Pinpoint the cell where the given text exists, returning its [X, Y] midpoint coordinate. 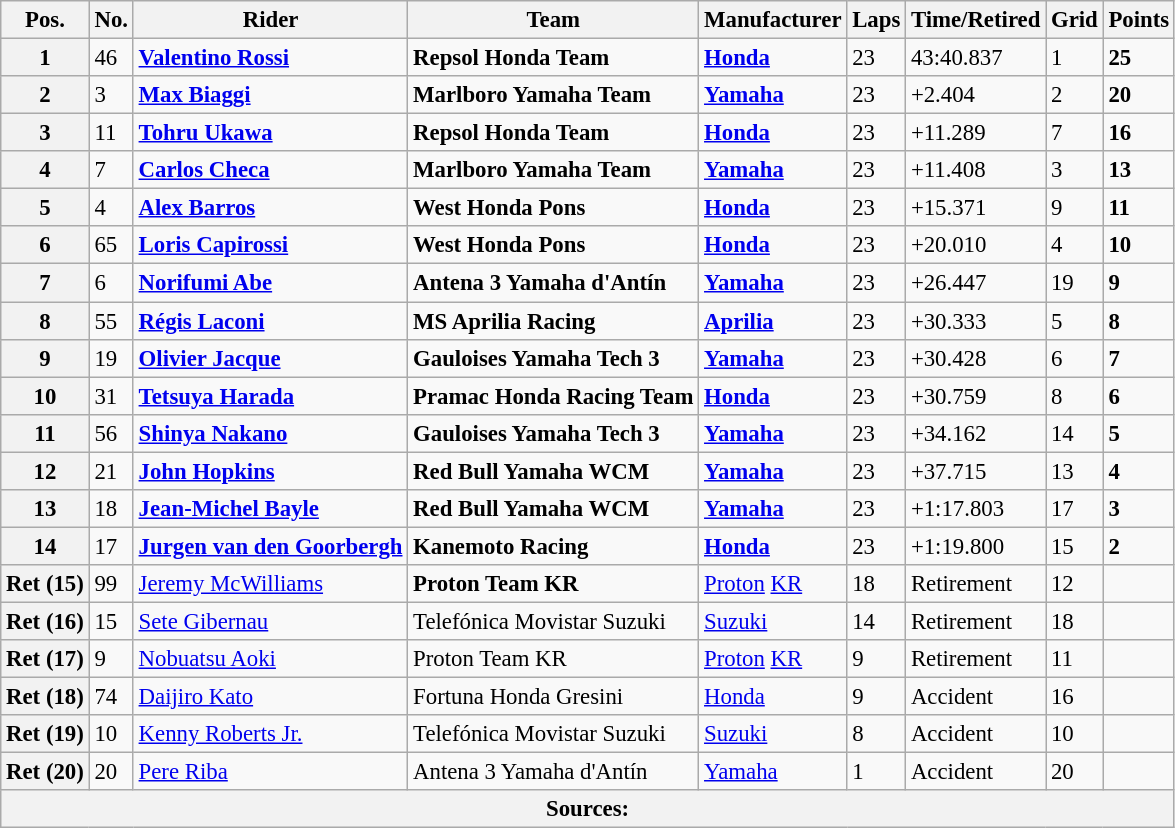
Sources: [588, 809]
No. [111, 20]
Jurgen van den Goorbergh [270, 546]
Aprilia [773, 321]
Tetsuya Harada [270, 396]
Points [1138, 20]
Sete Gibernau [270, 621]
+11.408 [976, 170]
Manufacturer [773, 20]
74 [111, 697]
Pramac Honda Racing Team [554, 396]
+1:17.803 [976, 509]
Tohru Ukawa [270, 133]
John Hopkins [270, 471]
Valentino Rossi [270, 58]
46 [111, 58]
+20.010 [976, 245]
25 [1138, 58]
Ret (15) [45, 584]
Ret (20) [45, 772]
+37.715 [976, 471]
+30.428 [976, 358]
+1:19.800 [976, 546]
+30.333 [976, 321]
Alex Barros [270, 208]
Max Biaggi [270, 95]
Nobuatsu Aoki [270, 659]
+26.447 [976, 283]
Ret (18) [45, 697]
Pere Riba [270, 772]
Kanemoto Racing [554, 546]
Fortuna Honda Gresini [554, 697]
56 [111, 433]
Ret (17) [45, 659]
Loris Capirossi [270, 245]
Kenny Roberts Jr. [270, 734]
Carlos Checa [270, 170]
Norifumi Abe [270, 283]
+34.162 [976, 433]
Jean-Michel Bayle [270, 509]
+30.759 [976, 396]
Rider [270, 20]
Ret (19) [45, 734]
+15.371 [976, 208]
Team [554, 20]
+2.404 [976, 95]
Ret (16) [45, 621]
Shinya Nakano [270, 433]
Time/Retired [976, 20]
55 [111, 321]
43:40.837 [976, 58]
Laps [876, 20]
Olivier Jacque [270, 358]
99 [111, 584]
MS Aprilia Racing [554, 321]
31 [111, 396]
+11.289 [976, 133]
65 [111, 245]
Jeremy McWilliams [270, 584]
21 [111, 471]
Régis Laconi [270, 321]
Grid [1074, 20]
Pos. [45, 20]
Daijiro Kato [270, 697]
